Find where the given text appears and provide that cell's center as (X, Y) coordinate. 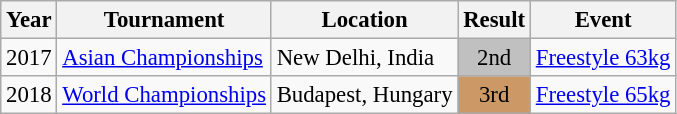
Freestyle 65kg (602, 95)
Budapest, Hungary (364, 95)
3rd (494, 95)
2nd (494, 58)
Year (29, 20)
Tournament (164, 20)
Asian Championships (164, 58)
New Delhi, India (364, 58)
Freestyle 63kg (602, 58)
2017 (29, 58)
Location (364, 20)
World Championships (164, 95)
2018 (29, 95)
Result (494, 20)
Event (602, 20)
